Pinpoint the cell where the given text exists, returning its (x, y) midpoint coordinate. 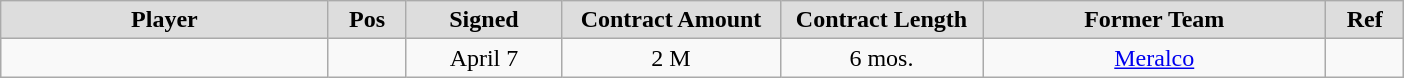
Contract Amount (671, 20)
Ref (1365, 20)
Player (164, 20)
Meralco (1154, 58)
6 mos. (882, 58)
Pos (367, 20)
April 7 (484, 58)
Signed (484, 20)
Former Team (1154, 20)
2 M (671, 58)
Contract Length (882, 20)
